Output the (x, y) coordinate of the center of the cell containing the given text.  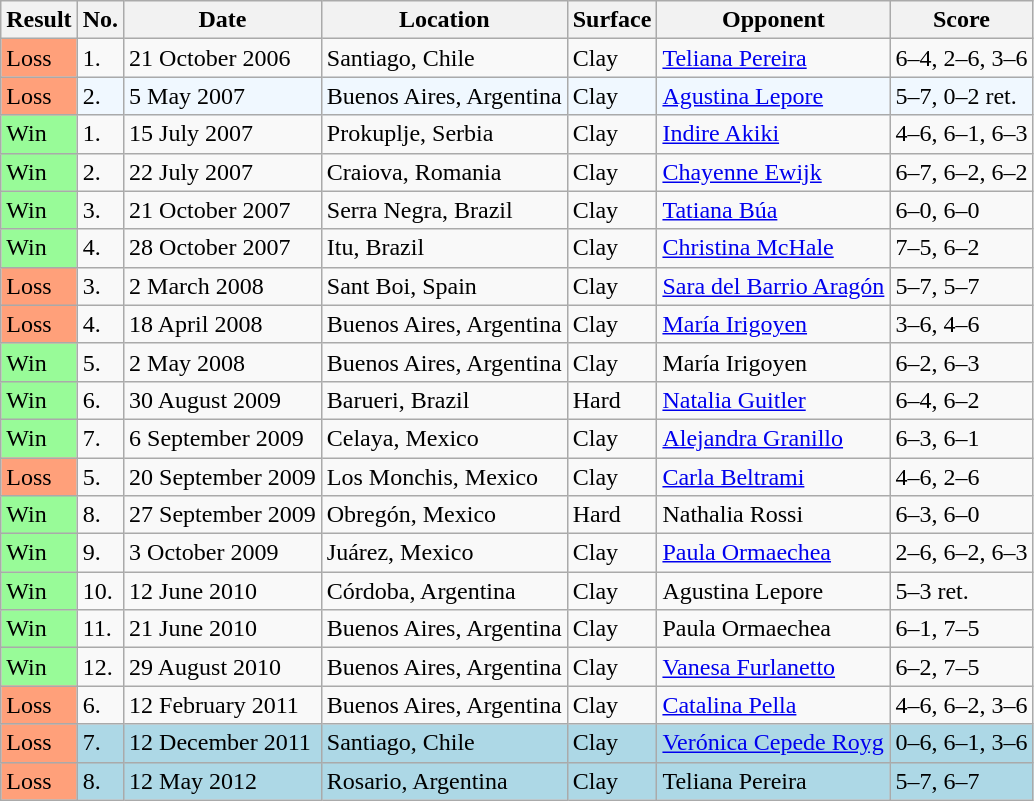
6–2, 6–3 (962, 362)
Sara del Barrio Aragón (774, 286)
6–1, 7–5 (962, 629)
6–2, 7–5 (962, 667)
5–7, 6–7 (962, 781)
12 June 2010 (223, 591)
7–5, 6–2 (962, 248)
21 June 2010 (223, 629)
6–0, 6–0 (962, 210)
22 July 2007 (223, 172)
12 May 2012 (223, 781)
12 December 2011 (223, 743)
5–3 ret. (962, 591)
Alejandra Granillo (774, 438)
Carla Beltrami (774, 477)
2 March 2008 (223, 286)
6–3, 6–0 (962, 515)
Location (444, 20)
21 October 2007 (223, 210)
12 February 2011 (223, 705)
Itu, Brazil (444, 248)
Indire Akiki (774, 134)
29 August 2010 (223, 667)
20 September 2009 (223, 477)
No. (100, 20)
Result (39, 20)
Juárez, Mexico (444, 553)
10. (100, 591)
9. (100, 553)
28 October 2007 (223, 248)
Prokuplje, Serbia (444, 134)
27 September 2009 (223, 515)
Sant Boi, Spain (444, 286)
21 October 2006 (223, 58)
6–4, 2–6, 3–6 (962, 58)
Obregón, Mexico (444, 515)
Vanesa Furlanetto (774, 667)
6–7, 6–2, 6–2 (962, 172)
Score (962, 20)
Los Monchis, Mexico (444, 477)
Córdoba, Argentina (444, 591)
6–4, 6–2 (962, 400)
4–6, 6–2, 3–6 (962, 705)
11. (100, 629)
Chayenne Ewijk (774, 172)
15 July 2007 (223, 134)
Craiova, Romania (444, 172)
Nathalia Rossi (774, 515)
Catalina Pella (774, 705)
6 September 2009 (223, 438)
5–7, 0–2 ret. (962, 96)
4–6, 2–6 (962, 477)
4–6, 6–1, 6–3 (962, 134)
Serra Negra, Brazil (444, 210)
2 May 2008 (223, 362)
5 May 2007 (223, 96)
5–7, 5–7 (962, 286)
Surface (612, 20)
Date (223, 20)
Rosario, Argentina (444, 781)
18 April 2008 (223, 324)
2–6, 6–2, 6–3 (962, 553)
Natalia Guitler (774, 400)
Tatiana Búa (774, 210)
Celaya, Mexico (444, 438)
Barueri, Brazil (444, 400)
30 August 2009 (223, 400)
Verónica Cepede Royg (774, 743)
3 October 2009 (223, 553)
Christina McHale (774, 248)
6–3, 6–1 (962, 438)
0–6, 6–1, 3–6 (962, 743)
Opponent (774, 20)
3–6, 4–6 (962, 324)
12. (100, 667)
